Detect which cell encompasses the target text, then output its (X, Y) center coordinate. 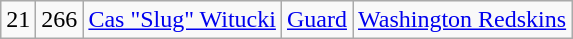
Guard (316, 20)
Cas "Slug" Witucki (182, 20)
Washington Redskins (462, 20)
21 (18, 20)
266 (60, 20)
